Search for the cell housing the specified text and yield its [X, Y] center coordinate. 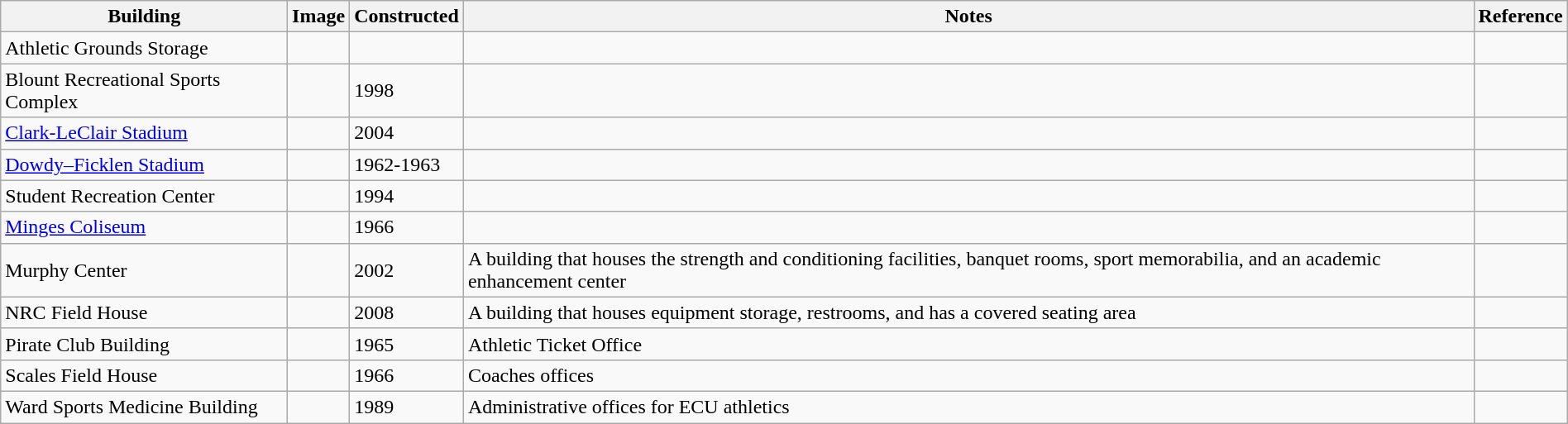
Clark-LeClair Stadium [144, 133]
1994 [407, 196]
Administrative offices for ECU athletics [968, 407]
Murphy Center [144, 269]
1962-1963 [407, 164]
NRC Field House [144, 312]
Coaches offices [968, 375]
Notes [968, 17]
2004 [407, 133]
A building that houses the strength and conditioning facilities, banquet rooms, sport memorabilia, and an academic enhancement center [968, 269]
Pirate Club Building [144, 344]
1998 [407, 91]
Student Recreation Center [144, 196]
Building [144, 17]
Reference [1520, 17]
Dowdy–Ficklen Stadium [144, 164]
Scales Field House [144, 375]
1965 [407, 344]
A building that houses equipment storage, restrooms, and has a covered seating area [968, 312]
1989 [407, 407]
2002 [407, 269]
Athletic Ticket Office [968, 344]
Constructed [407, 17]
Image [319, 17]
2008 [407, 312]
Ward Sports Medicine Building [144, 407]
Blount Recreational Sports Complex [144, 91]
Athletic Grounds Storage [144, 48]
Minges Coliseum [144, 227]
